Extract the [X, Y] coordinate from the center of the cell holding the provided text.  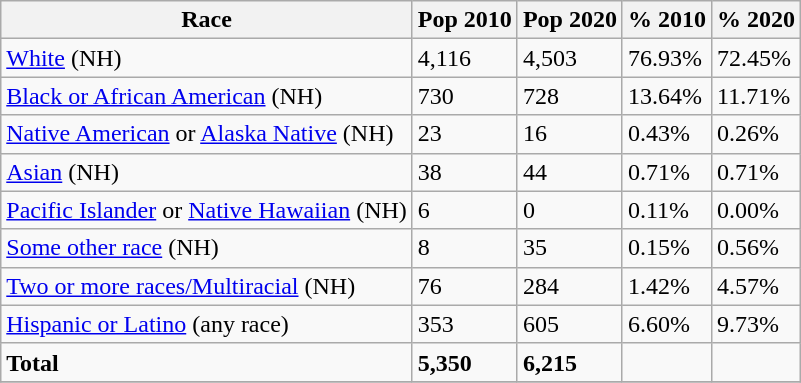
6.60% [666, 324]
Native American or Alaska Native (NH) [207, 134]
6,215 [570, 362]
284 [570, 286]
White (NH) [207, 58]
1.42% [666, 286]
0 [570, 210]
76 [464, 286]
76.93% [666, 58]
23 [464, 134]
44 [570, 172]
353 [464, 324]
0.56% [756, 248]
Black or African American (NH) [207, 96]
Some other race (NH) [207, 248]
35 [570, 248]
38 [464, 172]
72.45% [756, 58]
Pop 2020 [570, 20]
Hispanic or Latino (any race) [207, 324]
728 [570, 96]
6 [464, 210]
4,503 [570, 58]
730 [464, 96]
Race [207, 20]
0.11% [666, 210]
605 [570, 324]
0.26% [756, 134]
Pacific Islander or Native Hawaiian (NH) [207, 210]
0.15% [666, 248]
Asian (NH) [207, 172]
0.43% [666, 134]
Pop 2010 [464, 20]
8 [464, 248]
16 [570, 134]
% 2010 [666, 20]
0.00% [756, 210]
4.57% [756, 286]
5,350 [464, 362]
11.71% [756, 96]
Total [207, 362]
9.73% [756, 324]
% 2020 [756, 20]
Two or more races/Multiracial (NH) [207, 286]
4,116 [464, 58]
13.64% [666, 96]
